Identify which cell holds the provided text, then report its (x, y) central coordinate. 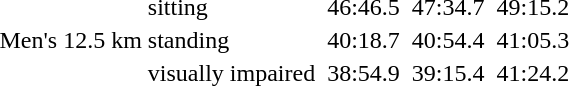
40:54.4 (448, 40)
40:18.7 (364, 40)
standing (231, 40)
